Return (x, y) of the center of cell containing provided text 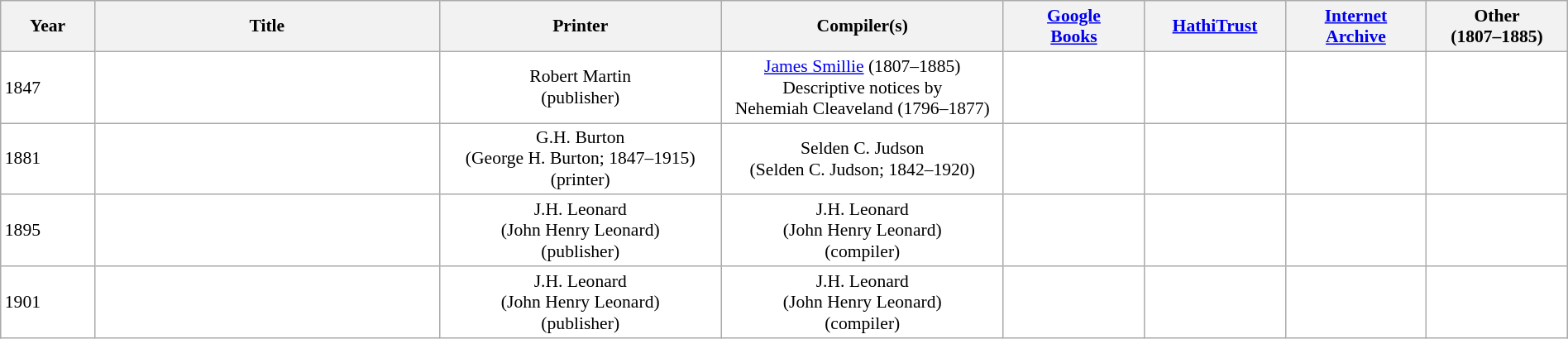
HathiTrust (1215, 26)
Title (266, 26)
1901 (48, 303)
Robert Martin(publisher) (581, 88)
G.H. Burton(George H. Burton; 1847–1915)(printer) (581, 159)
InternetArchive (1355, 26)
1881 (48, 159)
James Smillie (1807–1885)Descriptive notices byNehemiah Cleaveland (1796–1877) (862, 88)
1895 (48, 232)
Other(1807–1885) (1497, 26)
1847 (48, 88)
Year (48, 26)
Selden C. Judson(Selden C. Judson; 1842–1920) (862, 159)
Printer (581, 26)
GoogleBooks (1073, 26)
Compiler(s) (862, 26)
